Search for the cell housing the specified text and yield its [x, y] center coordinate. 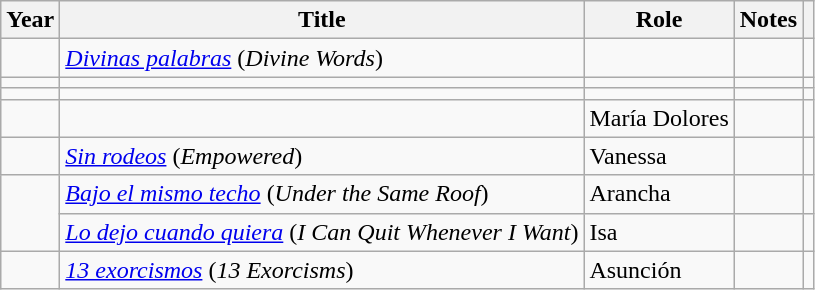
Role [659, 20]
Year [30, 20]
Notes [768, 20]
Divinas palabras (Divine Words) [322, 58]
Sin rodeos (Empowered) [322, 156]
Lo dejo cuando quiera (I Can Quit Whenever I Want) [322, 232]
María Dolores [659, 118]
Isa [659, 232]
Title [322, 20]
Asunción [659, 270]
13 exorcismos (13 Exorcisms) [322, 270]
Vanessa [659, 156]
Bajo el mismo techo (Under the Same Roof) [322, 194]
Arancha [659, 194]
